Provide the [X, Y] coordinate of the cell's center where the given text is located.  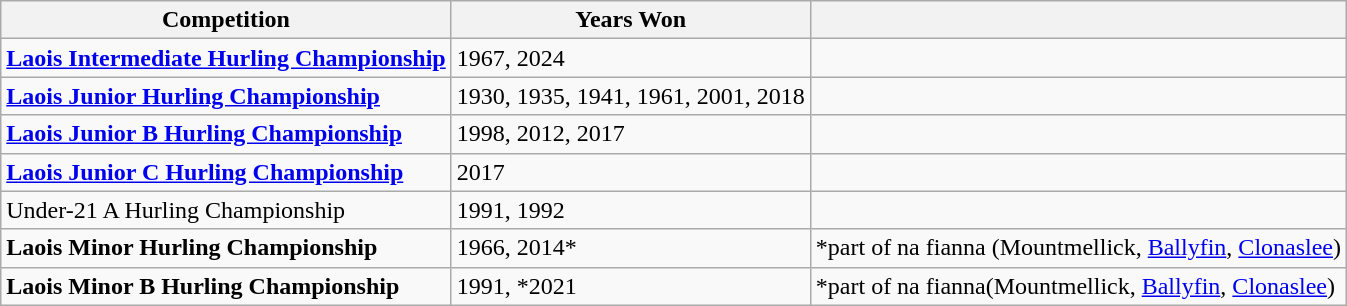
Laois Intermediate Hurling Championship [226, 58]
*part of na fianna(Mountmellick, Ballyfin, Clonaslee) [1078, 286]
Years Won [630, 20]
1991, *2021 [630, 286]
1966, 2014* [630, 248]
*part of na fianna (Mountmellick, Ballyfin, Clonaslee) [1078, 248]
Laois Junior B Hurling Championship [226, 134]
1967, 2024 [630, 58]
1998, 2012, 2017 [630, 134]
Competition [226, 20]
1930, 1935, 1941, 1961, 2001, 2018 [630, 96]
Laois Junior Hurling Championship [226, 96]
Laois Minor B Hurling Championship [226, 286]
Laois Junior C Hurling Championship [226, 172]
Under-21 A Hurling Championship [226, 210]
1991, 1992 [630, 210]
Laois Minor Hurling Championship [226, 248]
2017 [630, 172]
